Capture the cell that displays the provided text and extract its (x, y) central coordinate. 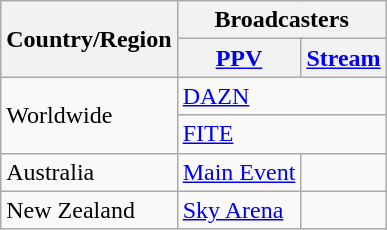
PPV (239, 58)
Country/Region (89, 39)
Worldwide (89, 115)
Australia (89, 172)
Stream (344, 58)
Broadcasters (282, 20)
New Zealand (89, 210)
Sky Arena (239, 210)
DAZN (282, 96)
FITE (282, 134)
Main Event (239, 172)
